Search for the cell housing the specified text and yield its [X, Y] center coordinate. 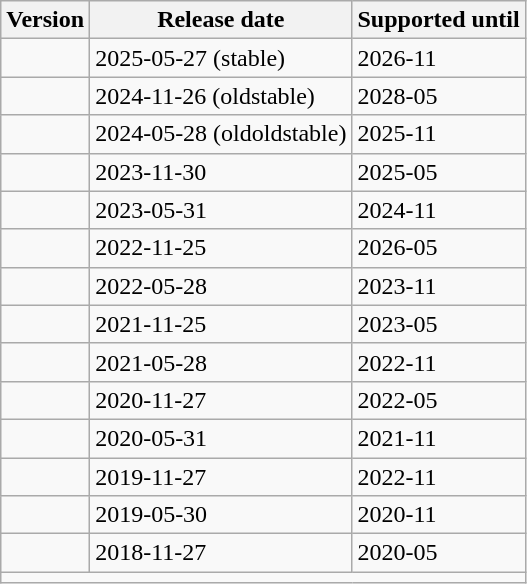
2026-05 [438, 248]
2023-05 [438, 324]
Supported until [438, 20]
2024-11 [438, 210]
2025-05 [438, 172]
2020-05-31 [221, 438]
2022-05 [438, 400]
2024-11-26 (oldstable) [221, 96]
2020-11 [438, 515]
2022-05-28 [221, 286]
2023-11-30 [221, 172]
2021-05-28 [221, 362]
2023-05-31 [221, 210]
2021-11-25 [221, 324]
Release date [221, 20]
2025-11 [438, 134]
2020-11-27 [221, 400]
Version [46, 20]
2025-05-27 (stable) [221, 58]
2019-05-30 [221, 515]
2024-05-28 (oldoldstable) [221, 134]
2028-05 [438, 96]
2018-11-27 [221, 553]
2021-11 [438, 438]
2020-05 [438, 553]
2022-11-25 [221, 248]
2026-11 [438, 58]
2019-11-27 [221, 477]
2023-11 [438, 286]
